For the text-containing cell, return its midpoint in [X, Y] coordinate format. 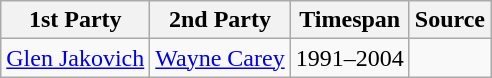
Timespan [350, 20]
Source [450, 20]
2nd Party [220, 20]
1st Party [76, 20]
Glen Jakovich [76, 58]
Wayne Carey [220, 58]
1991–2004 [350, 58]
